Detect which cell encompasses the target text, then output its (X, Y) center coordinate. 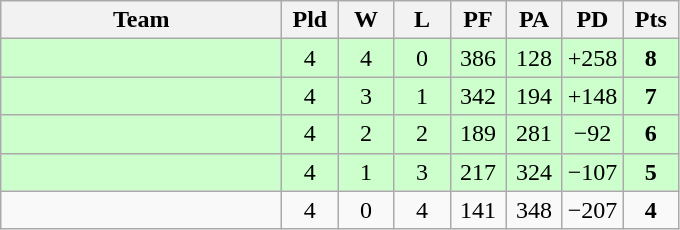
−107 (592, 172)
5 (651, 172)
281 (534, 134)
342 (478, 96)
PA (534, 20)
L (422, 20)
Pld (310, 20)
PD (592, 20)
189 (478, 134)
141 (478, 210)
348 (534, 210)
Team (142, 20)
W (366, 20)
Pts (651, 20)
324 (534, 172)
194 (534, 96)
PF (478, 20)
386 (478, 58)
6 (651, 134)
+148 (592, 96)
7 (651, 96)
128 (534, 58)
+258 (592, 58)
217 (478, 172)
−207 (592, 210)
8 (651, 58)
−92 (592, 134)
